For the text-containing cell, return its midpoint in [x, y] coordinate format. 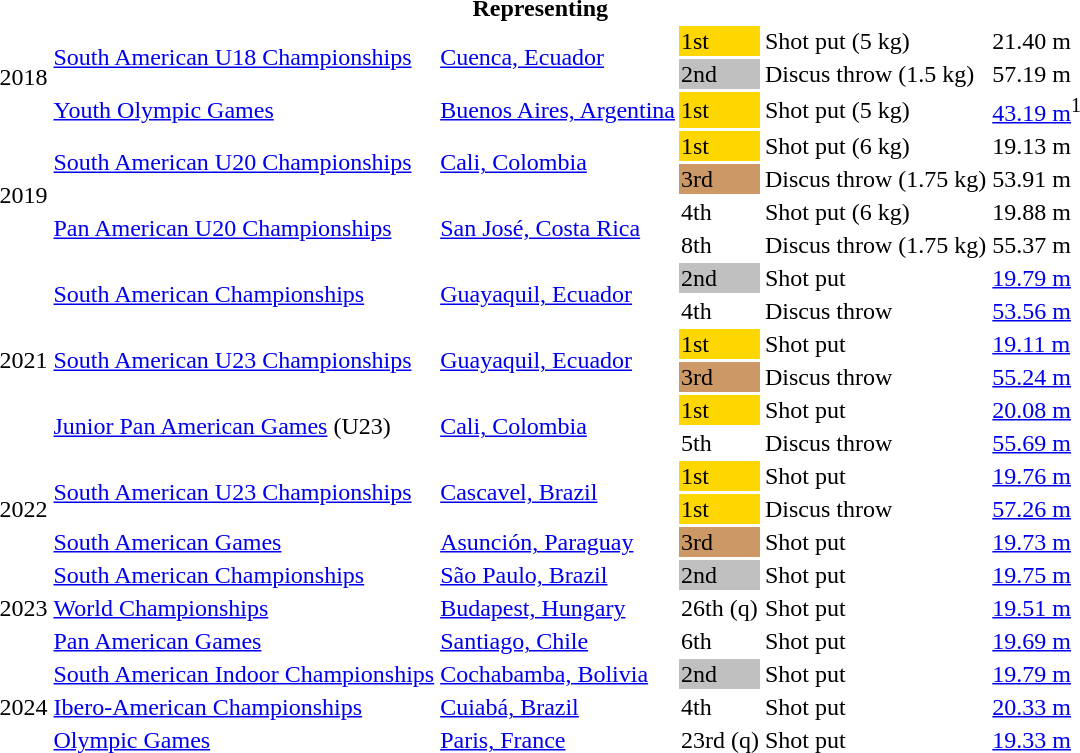
26th (q) [720, 608]
Asunción, Paraguay [558, 542]
San José, Costa Rica [558, 228]
Budapest, Hungary [558, 608]
Cascavel, Brazil [558, 492]
São Paulo, Brazil [558, 575]
South American U18 Championships [244, 58]
World Championships [244, 608]
Discus throw (1.5 kg) [875, 74]
Cochabamba, Bolivia [558, 674]
Ibero-American Championships [244, 707]
6th [720, 641]
South American Games [244, 542]
Junior Pan American Games (U23) [244, 426]
Youth Olympic Games [244, 110]
Santiago, Chile [558, 641]
South American Indoor Championships [244, 674]
8th [720, 245]
South American U20 Championships [244, 162]
Buenos Aires, Argentina [558, 110]
5th [720, 443]
Cuiabá, Brazil [558, 707]
Cuenca, Ecuador [558, 58]
Pan American U20 Championships [244, 228]
Pan American Games [244, 641]
